From the cell containing the given text, extract its center point as [x, y] coordinate. 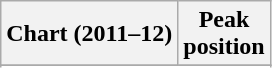
Chart (2011–12) [90, 34]
Peakposition [224, 34]
